For the text-containing cell, return its midpoint in [X, Y] coordinate format. 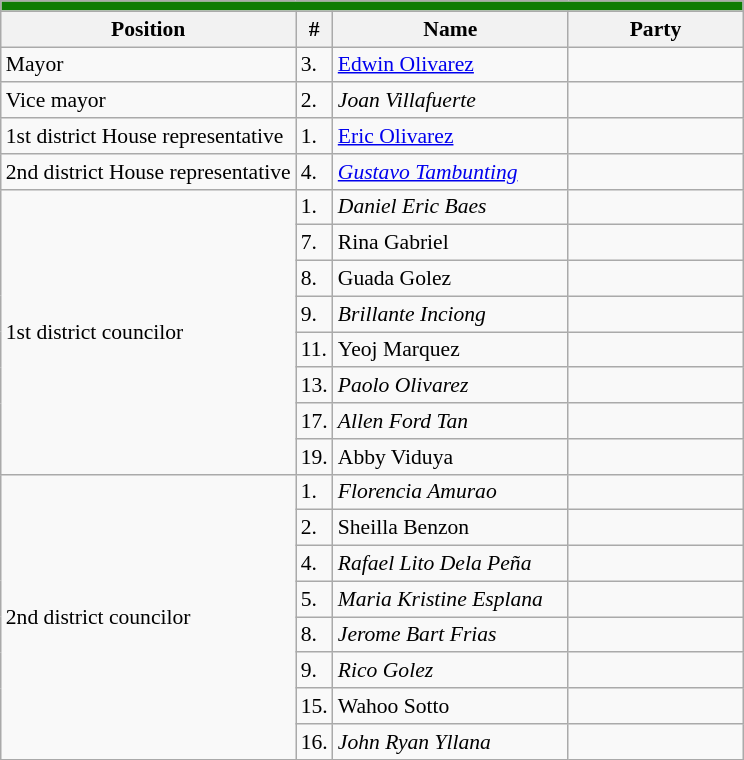
Jerome Bart Frias [450, 635]
16. [314, 742]
2nd district councilor [148, 616]
19. [314, 457]
Eric Olivarez [450, 136]
Florencia Amurao [450, 492]
Yeoj Marquez [450, 350]
11. [314, 350]
Guada Golez [450, 279]
Rina Gabriel [450, 243]
Mayor [148, 65]
Name [450, 29]
Position [148, 29]
Paolo Olivarez [450, 386]
Daniel Eric Baes [450, 207]
1st district House representative [148, 136]
5. [314, 599]
15. [314, 706]
17. [314, 421]
Gustavo Tambunting [450, 172]
Rafael Lito Dela Peña [450, 564]
Vice mayor [148, 101]
Party [656, 29]
Abby Viduya [450, 457]
2nd district House representative [148, 172]
Wahoo Sotto [450, 706]
John Ryan Yllana [450, 742]
13. [314, 386]
Edwin Olivarez [450, 65]
Joan Villafuerte [450, 101]
1st district councilor [148, 332]
Sheilla Benzon [450, 528]
Allen Ford Tan [450, 421]
7. [314, 243]
3. [314, 65]
Brillante Inciong [450, 314]
# [314, 29]
Maria Kristine Esplana [450, 599]
Rico Golez [450, 671]
